Detect which cell encompasses the target text, then output its (X, Y) center coordinate. 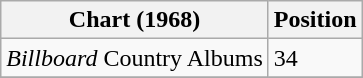
34 (315, 58)
Chart (1968) (135, 20)
Billboard Country Albums (135, 58)
Position (315, 20)
